From the cell containing the given text, extract its center point as (X, Y) coordinate. 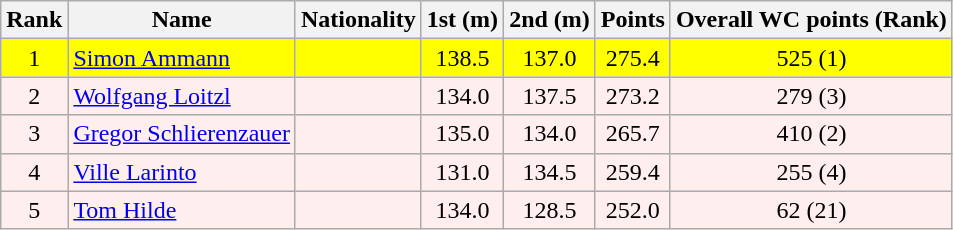
525 (1) (811, 58)
138.5 (462, 58)
259.4 (632, 172)
279 (3) (811, 96)
1 (34, 58)
2 (34, 96)
Rank (34, 20)
275.4 (632, 58)
62 (21) (811, 210)
Points (632, 20)
135.0 (462, 134)
137.5 (550, 96)
2nd (m) (550, 20)
273.2 (632, 96)
137.0 (550, 58)
Overall WC points (Rank) (811, 20)
255 (4) (811, 172)
Tom Hilde (182, 210)
Name (182, 20)
Ville Larinto (182, 172)
Nationality (358, 20)
128.5 (550, 210)
131.0 (462, 172)
265.7 (632, 134)
5 (34, 210)
Wolfgang Loitzl (182, 96)
134.5 (550, 172)
410 (2) (811, 134)
1st (m) (462, 20)
252.0 (632, 210)
3 (34, 134)
Gregor Schlierenzauer (182, 134)
Simon Ammann (182, 58)
4 (34, 172)
